Determine the [X, Y] coordinate at the center of the cell enclosing the given text.  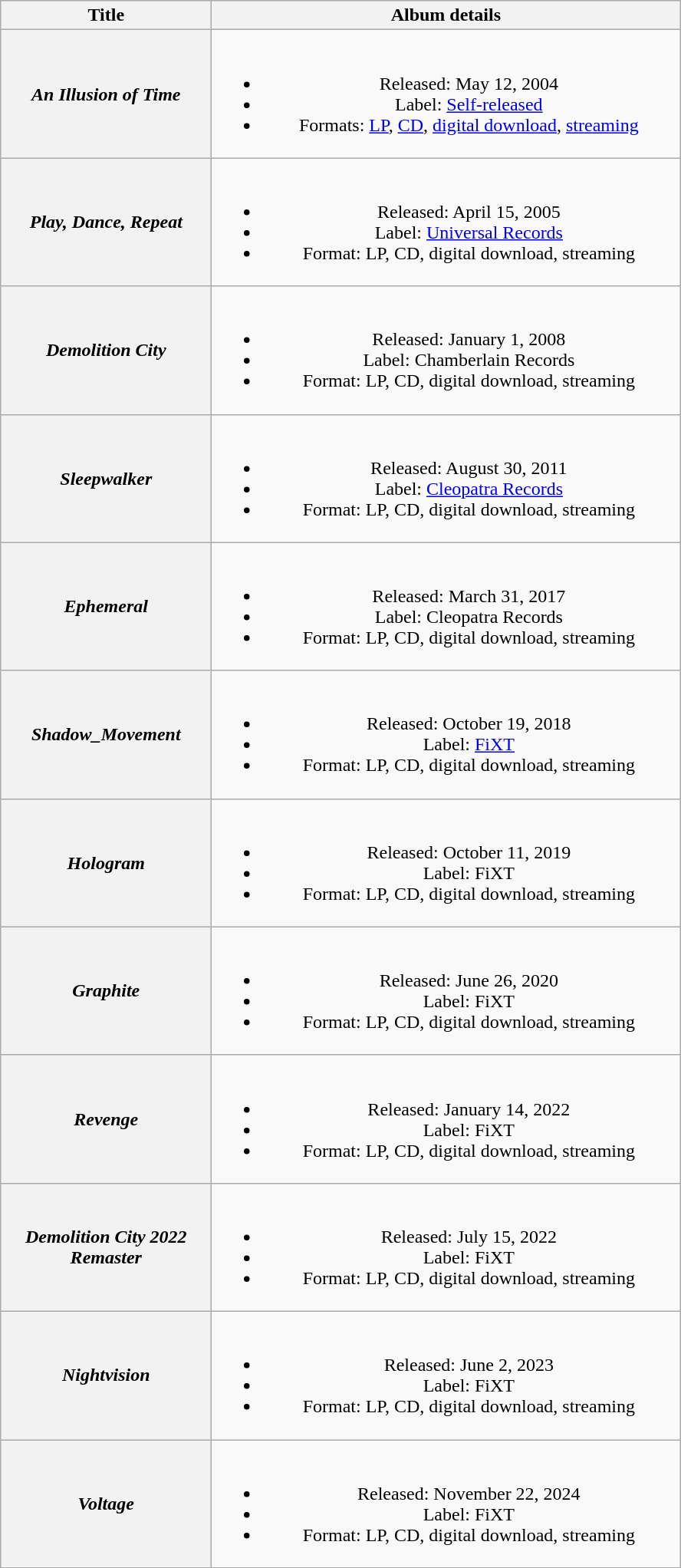
Released: March 31, 2017Label: Cleopatra RecordsFormat: LP, CD, digital download, streaming [446, 606]
Sleepwalker [106, 479]
Ephemeral [106, 606]
Released: October 11, 2019Label: FiXTFormat: LP, CD, digital download, streaming [446, 862]
Graphite [106, 991]
Demolition City 2022 Remaster [106, 1247]
Released: June 26, 2020Label: FiXTFormat: LP, CD, digital download, streaming [446, 991]
Hologram [106, 862]
Released: June 2, 2023Label: FiXTFormat: LP, CD, digital download, streaming [446, 1375]
Album details [446, 15]
Nightvision [106, 1375]
Shadow_Movement [106, 735]
Released: April 15, 2005Label: Universal RecordsFormat: LP, CD, digital download, streaming [446, 222]
Released: January 14, 2022Label: FiXTFormat: LP, CD, digital download, streaming [446, 1118]
Released: August 30, 2011Label: Cleopatra RecordsFormat: LP, CD, digital download, streaming [446, 479]
Voltage [106, 1504]
Revenge [106, 1118]
Released: January 1, 2008Label: Chamberlain RecordsFormat: LP, CD, digital download, streaming [446, 350]
Play, Dance, Repeat [106, 222]
Released: October 19, 2018Label: FiXTFormat: LP, CD, digital download, streaming [446, 735]
An Illusion of Time [106, 94]
Released: July 15, 2022Label: FiXTFormat: LP, CD, digital download, streaming [446, 1247]
Released: November 22, 2024Label: FiXTFormat: LP, CD, digital download, streaming [446, 1504]
Title [106, 15]
Released: May 12, 2004Label: Self-releasedFormats: LP, CD, digital download, streaming [446, 94]
Demolition City [106, 350]
